Output the [x, y] coordinate of the center of the cell containing the given text.  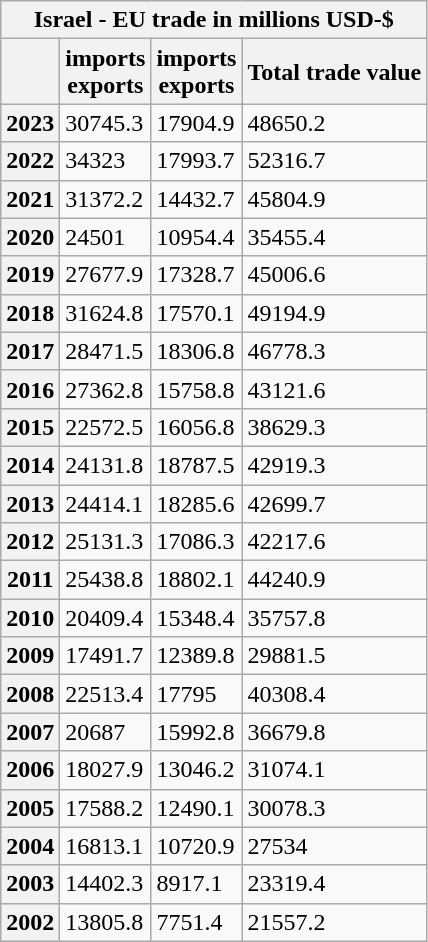
45006.6 [334, 275]
13805.8 [106, 922]
2004 [30, 846]
13046.2 [196, 770]
8917.1 [196, 884]
43121.6 [334, 389]
2013 [30, 503]
2003 [30, 884]
52316.7 [334, 161]
35455.4 [334, 237]
20687 [106, 732]
17588.2 [106, 808]
18285.6 [196, 503]
20409.4 [106, 618]
45804.9 [334, 199]
2006 [30, 770]
2011 [30, 580]
49194.9 [334, 313]
2019 [30, 275]
42919.3 [334, 465]
18027.9 [106, 770]
46778.3 [334, 351]
38629.3 [334, 427]
15992.8 [196, 732]
30078.3 [334, 808]
10720.9 [196, 846]
17904.9 [196, 123]
17328.7 [196, 275]
16056.8 [196, 427]
22513.4 [106, 694]
17086.3 [196, 542]
18306.8 [196, 351]
31074.1 [334, 770]
25131.3 [106, 542]
2016 [30, 389]
27362.8 [106, 389]
42699.7 [334, 503]
23319.4 [334, 884]
7751.4 [196, 922]
40308.4 [334, 694]
22572.5 [106, 427]
31372.2 [106, 199]
2007 [30, 732]
18787.5 [196, 465]
16813.1 [106, 846]
2018 [30, 313]
2012 [30, 542]
18802.1 [196, 580]
10954.4 [196, 237]
2023 [30, 123]
44240.9 [334, 580]
17795 [196, 694]
2014 [30, 465]
15758.8 [196, 389]
48650.2 [334, 123]
Total trade value [334, 72]
2005 [30, 808]
2021 [30, 199]
35757.8 [334, 618]
14402.3 [106, 884]
2015 [30, 427]
12490.1 [196, 808]
17570.1 [196, 313]
28471.5 [106, 351]
2009 [30, 656]
2022 [30, 161]
30745.3 [106, 123]
17993.7 [196, 161]
24501 [106, 237]
2010 [30, 618]
2002 [30, 922]
29881.5 [334, 656]
12389.8 [196, 656]
Israel - EU trade in millions USD-$ [214, 20]
24414.1 [106, 503]
14432.7 [196, 199]
34323 [106, 161]
2020 [30, 237]
2017 [30, 351]
15348.4 [196, 618]
2008 [30, 694]
17491.7 [106, 656]
24131.8 [106, 465]
21557.2 [334, 922]
42217.6 [334, 542]
27677.9 [106, 275]
27534 [334, 846]
31624.8 [106, 313]
36679.8 [334, 732]
25438.8 [106, 580]
